Provide the [X, Y] coordinate of the cell's center where the given text is located.  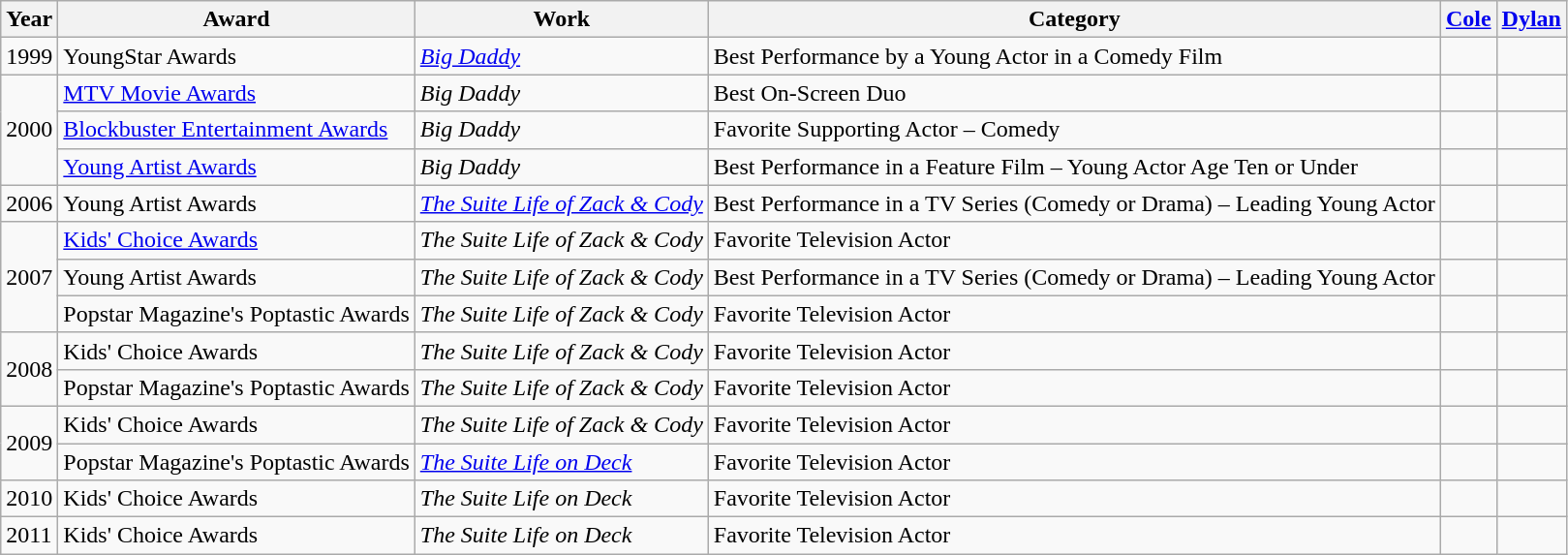
2000 [29, 130]
2006 [29, 203]
1999 [29, 56]
2008 [29, 369]
Best On-Screen Duo [1074, 93]
Award [236, 19]
Work [562, 19]
Best Performance in a Feature Film – Young Actor Age Ten or Under [1074, 167]
Year [29, 19]
Blockbuster Entertainment Awards [236, 130]
YoungStar Awards [236, 56]
Dylan [1531, 19]
2010 [29, 499]
Favorite Supporting Actor – Comedy [1074, 130]
Cole [1468, 19]
2007 [29, 277]
MTV Movie Awards [236, 93]
Best Performance by a Young Actor in a Comedy Film [1074, 56]
Category [1074, 19]
2011 [29, 536]
2009 [29, 443]
